From the cell containing the given text, extract its center point as [X, Y] coordinate. 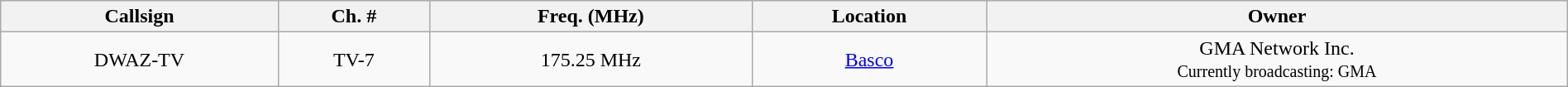
Freq. (MHz) [590, 17]
Location [869, 17]
Callsign [139, 17]
Basco [869, 60]
DWAZ-TV [139, 60]
Ch. # [354, 17]
175.25 MHz [590, 60]
TV-7 [354, 60]
Owner [1277, 17]
GMA Network Inc.Currently broadcasting: GMA [1277, 60]
